Return the (X, Y) coordinate for the center point of the cell that contains the specified text.  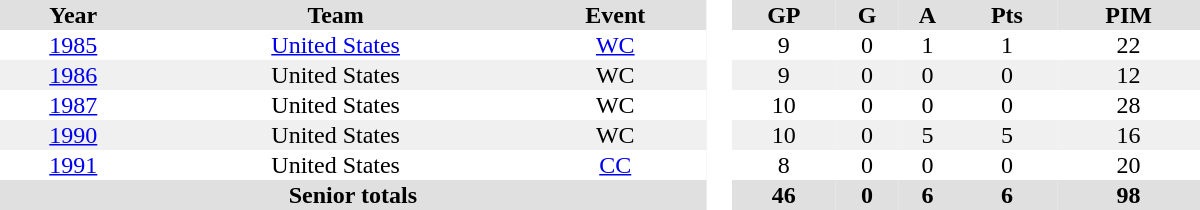
A (927, 15)
16 (1128, 135)
98 (1128, 195)
1990 (74, 135)
GP (784, 15)
22 (1128, 45)
46 (784, 195)
1991 (74, 165)
12 (1128, 75)
Senior totals (353, 195)
1986 (74, 75)
G (867, 15)
8 (784, 165)
Event (616, 15)
CC (616, 165)
28 (1128, 105)
Year (74, 15)
1987 (74, 105)
Pts (1008, 15)
PIM (1128, 15)
Team (336, 15)
1985 (74, 45)
20 (1128, 165)
